Pinpoint the cell where the given text exists, returning its [x, y] midpoint coordinate. 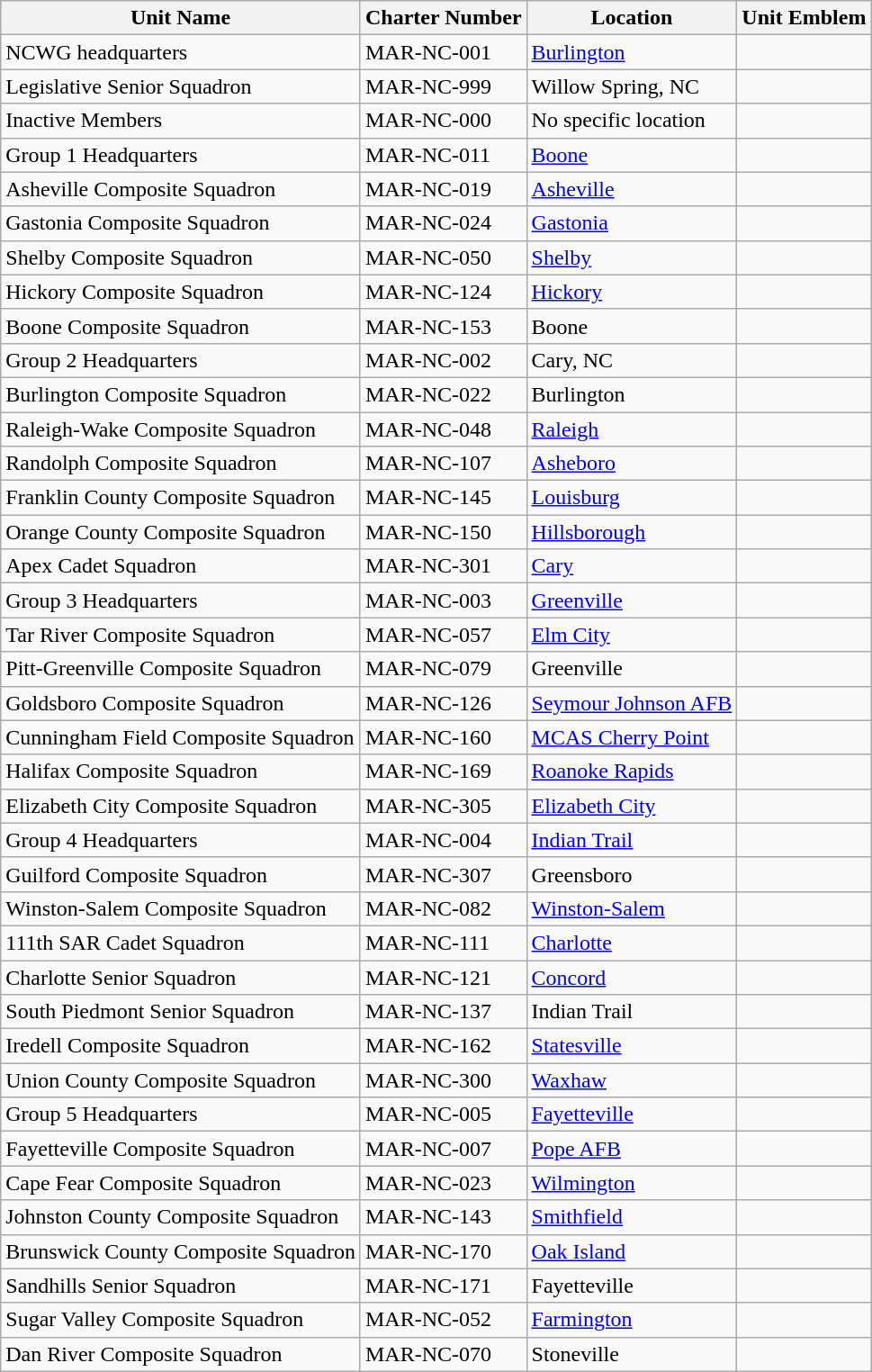
Unit Emblem [805, 18]
Seymour Johnson AFB [632, 703]
Elm City [632, 635]
Winston-Salem [632, 908]
MAR-NC-111 [443, 943]
Unit Name [181, 18]
Pope AFB [632, 1149]
MAR-NC-079 [443, 669]
Waxhaw [632, 1080]
Shelby Composite Squadron [181, 257]
Johnston County Composite Squadron [181, 1217]
MAR-NC-002 [443, 360]
Willow Spring, NC [632, 86]
Cary [632, 566]
MAR-NC-023 [443, 1183]
Cunningham Field Composite Squadron [181, 737]
MAR-NC-082 [443, 908]
MAR-NC-070 [443, 1354]
Shelby [632, 257]
Group 3 Headquarters [181, 600]
MAR-NC-143 [443, 1217]
Greensboro [632, 874]
Wilmington [632, 1183]
111th SAR Cadet Squadron [181, 943]
MAR-NC-019 [443, 189]
Apex Cadet Squadron [181, 566]
MAR-NC-160 [443, 737]
MAR-NC-048 [443, 429]
MAR-NC-007 [443, 1149]
Asheville [632, 189]
MAR-NC-107 [443, 464]
MAR-NC-022 [443, 394]
Concord [632, 977]
MAR-NC-162 [443, 1046]
Group 1 Headquarters [181, 155]
Union County Composite Squadron [181, 1080]
MAR-NC-024 [443, 223]
MAR-NC-170 [443, 1251]
Sugar Valley Composite Squadron [181, 1320]
MAR-NC-057 [443, 635]
Halifax Composite Squadron [181, 772]
MAR-NC-050 [443, 257]
MAR-NC-300 [443, 1080]
Tar River Composite Squadron [181, 635]
Charlotte [632, 943]
Group 2 Headquarters [181, 360]
MAR-NC-001 [443, 52]
MAR-NC-137 [443, 1012]
MAR-NC-003 [443, 600]
MCAS Cherry Point [632, 737]
Goldsboro Composite Squadron [181, 703]
Cape Fear Composite Squadron [181, 1183]
Orange County Composite Squadron [181, 532]
MAR-NC-004 [443, 840]
Hickory [632, 292]
MAR-NC-126 [443, 703]
Stoneville [632, 1354]
Dan River Composite Squadron [181, 1354]
NCWG headquarters [181, 52]
Legislative Senior Squadron [181, 86]
MAR-NC-011 [443, 155]
South Piedmont Senior Squadron [181, 1012]
Louisburg [632, 498]
Boone Composite Squadron [181, 326]
Raleigh [632, 429]
Oak Island [632, 1251]
MAR-NC-999 [443, 86]
Hickory Composite Squadron [181, 292]
Raleigh-Wake Composite Squadron [181, 429]
Sandhills Senior Squadron [181, 1286]
MAR-NC-301 [443, 566]
Farmington [632, 1320]
MAR-NC-150 [443, 532]
Gastonia Composite Squadron [181, 223]
No specific location [632, 121]
MAR-NC-153 [443, 326]
MAR-NC-171 [443, 1286]
MAR-NC-307 [443, 874]
Elizabeth City [632, 806]
Smithfield [632, 1217]
MAR-NC-124 [443, 292]
Charlotte Senior Squadron [181, 977]
Asheville Composite Squadron [181, 189]
MAR-NC-000 [443, 121]
MAR-NC-121 [443, 977]
Cary, NC [632, 360]
MAR-NC-305 [443, 806]
Charter Number [443, 18]
Roanoke Rapids [632, 772]
Elizabeth City Composite Squadron [181, 806]
MAR-NC-145 [443, 498]
Fayetteville Composite Squadron [181, 1149]
Hillsborough [632, 532]
Winston-Salem Composite Squadron [181, 908]
Randolph Composite Squadron [181, 464]
MAR-NC-005 [443, 1115]
Location [632, 18]
Statesville [632, 1046]
Franklin County Composite Squadron [181, 498]
Burlington Composite Squadron [181, 394]
MAR-NC-052 [443, 1320]
Pitt-Greenville Composite Squadron [181, 669]
Group 5 Headquarters [181, 1115]
Guilford Composite Squadron [181, 874]
Asheboro [632, 464]
Inactive Members [181, 121]
Group 4 Headquarters [181, 840]
Brunswick County Composite Squadron [181, 1251]
Iredell Composite Squadron [181, 1046]
MAR-NC-169 [443, 772]
Gastonia [632, 223]
